Scan for the cell matching the given text and deliver its (X, Y) coordinate at center. 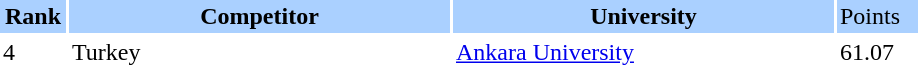
Rank (33, 16)
University (644, 16)
Points (878, 16)
Competitor (260, 16)
